For the text-containing cell, return its midpoint in (X, Y) coordinate format. 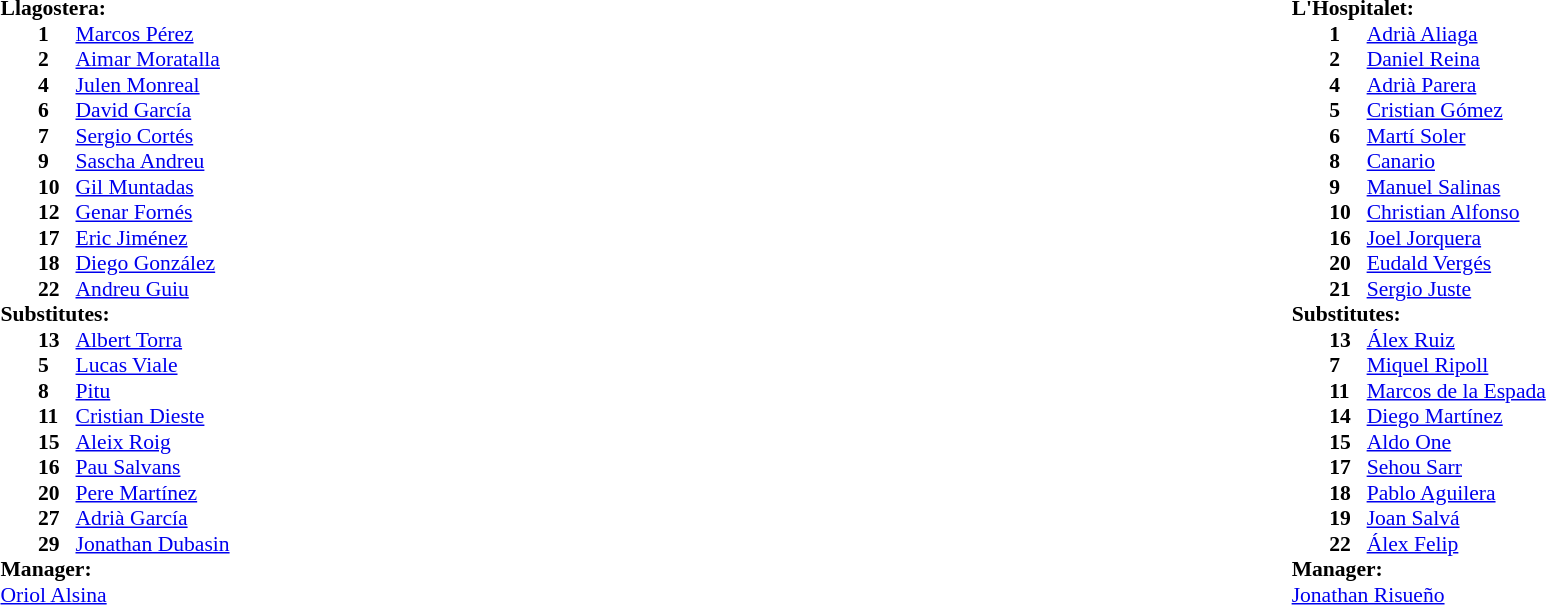
Martí Soler (1456, 136)
Miquel Ripoll (1456, 365)
Pitu (153, 391)
19 (1348, 519)
12 (57, 213)
Joel Jorquera (1456, 238)
Canario (1456, 161)
David García (153, 111)
Sehou Sarr (1456, 467)
Sergio Juste (1456, 289)
Daniel Reina (1456, 59)
29 (57, 544)
Álex Ruiz (1456, 340)
Joan Salvá (1456, 519)
Cristian Gómez (1456, 111)
Marcos de la Espada (1456, 391)
Adrià Aliaga (1456, 34)
Diego Martínez (1456, 417)
Adrià García (153, 519)
Eudald Vergés (1456, 263)
Álex Felip (1456, 544)
Julen Monreal (153, 85)
Marcos Pérez (153, 34)
Sergio Cortés (153, 136)
Gil Muntadas (153, 187)
Andreu Guiu (153, 289)
Aldo One (1456, 442)
Aleix Roig (153, 442)
Diego González (153, 263)
Aimar Moratalla (153, 59)
14 (1348, 417)
21 (1348, 289)
Adrià Parera (1456, 85)
Eric Jiménez (153, 238)
Christian Alfonso (1456, 213)
Lucas Viale (153, 365)
Albert Torra (153, 340)
Cristian Dieste (153, 417)
Pere Martínez (153, 493)
Jonathan Dubasin (153, 544)
Genar Fornés (153, 213)
Manuel Salinas (1456, 187)
27 (57, 519)
Pau Salvans (153, 467)
Sascha Andreu (153, 161)
Pablo Aguilera (1456, 493)
